Determine the (x, y) coordinate at the center of the cell enclosing the given text.  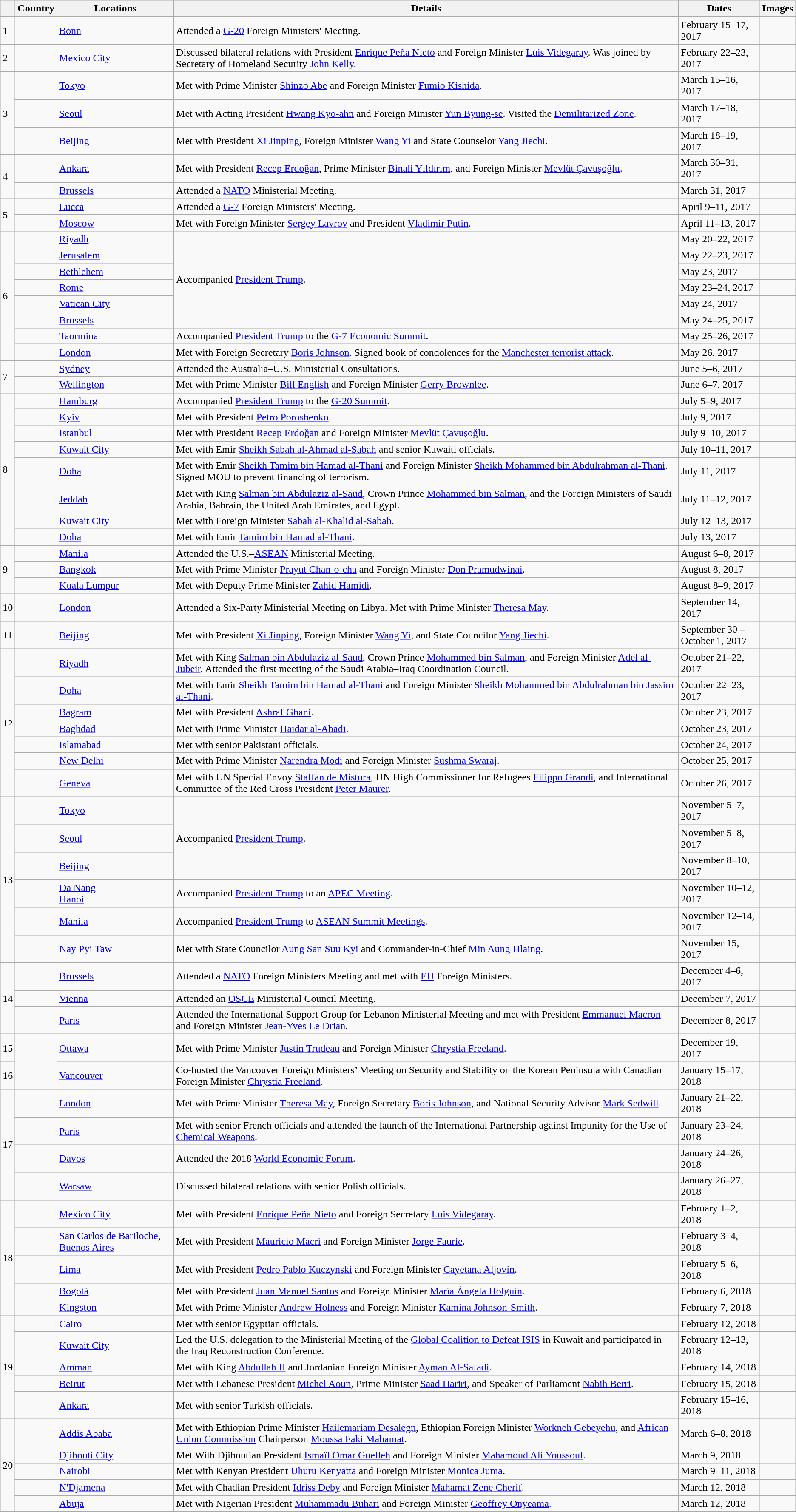
15 (8, 1048)
January 15–17, 2018 (719, 1075)
March 9, 2018 (719, 1455)
Attended a G-20 Foreign Ministers' Meeting. (426, 31)
Dates (719, 9)
Beirut (116, 1384)
February 1–2, 2018 (719, 1214)
May 24–25, 2017 (719, 320)
Details (426, 9)
Met with King Abdullah II and Jordanian Foreign Minister Ayman Al-Safadi. (426, 1367)
Bangkok (116, 570)
Met with President Xi Jinping, Foreign Minister Wang Yi, and State Councilor Yang Jiechi. (426, 635)
May 25–26, 2017 (719, 336)
3 (8, 113)
Baghdad (116, 729)
November 15, 2017 (719, 949)
July 12–13, 2017 (719, 521)
Bonn (116, 31)
Met with Prime Minister Shinzo Abe and Foreign Minister Fumio Kishida. (426, 86)
October 22–23, 2017 (719, 690)
December 4–6, 2017 (719, 977)
Attended a NATO Ministerial Meeting. (426, 190)
July 13, 2017 (719, 537)
Met with Lebanese President Michel Aoun, Prime Minister Saad Hariri, and Speaker of Parliament Nabih Berri. (426, 1384)
Sydney (116, 369)
6 (8, 295)
Met with President Petro Poroshenko. (426, 417)
October 21–22, 2017 (719, 663)
Kingston (116, 1307)
August 8, 2017 (719, 570)
Bagram (116, 712)
December 7, 2017 (719, 999)
11 (8, 635)
August 6–8, 2017 (719, 553)
Met with Prime Minister Andrew Holness and Foreign Minister Kamina Johnson-Smith. (426, 1307)
Met With Djiboutian President Ismaïl Omar Guelleh and Foreign Minister Mahamoud Ali Youssouf. (426, 1455)
December 8, 2017 (719, 1020)
July 11, 2017 (719, 471)
Accompanied President Trump to the G-7 Economic Summit. (426, 336)
Country (36, 9)
Met with Foreign Minister Sabah al-Khalid al-Sabah. (426, 521)
February 7, 2018 (719, 1307)
Accompanied President Trump to the G-20 Summit. (426, 401)
Attended a NATO Foreign Ministers Meeting and met with EU Foreign Ministers. (426, 977)
Met with Deputy Prime Minister Zahid Hamidi. (426, 586)
Locations (116, 9)
February 6, 2018 (719, 1291)
Met with senior Egyptian officials. (426, 1323)
February 15, 2018 (719, 1384)
Met with Prime Minister Justin Trudeau and Foreign Minister Chrystia Freeland. (426, 1048)
November 5–7, 2017 (719, 810)
March 6–8, 2018 (719, 1433)
March 31, 2017 (719, 190)
5 (8, 215)
12 (8, 723)
Istanbul (116, 433)
16 (8, 1075)
Attended a G-7 Foreign Ministers' Meeting. (426, 207)
March 30–31, 2017 (719, 168)
Attended the Australia–U.S. Ministerial Consultations. (426, 369)
Rome (116, 288)
February 12, 2018 (719, 1323)
Vienna (116, 999)
4 (8, 177)
July 5–9, 2017 (719, 401)
Met with President Enrique Peña Nieto and Foreign Secretary Luis Videgaray. (426, 1214)
June 6–7, 2017 (719, 385)
9 (8, 569)
13 (8, 879)
San Carlos de Bariloche, Buenos Aires (116, 1241)
Met with Prime Minister Prayut Chan-o-cha and Foreign Minister Don Pramudwinai. (426, 570)
October 24, 2017 (719, 745)
Met with Emir Sheikh Tamim bin Hamad al-Thani and Foreign Minister Sheikh Mohammed bin Abdulrahman bin Jassim al-Thani. (426, 690)
September 30 – October 1, 2017 (719, 635)
December 19, 2017 (719, 1048)
Vatican City (116, 304)
1 (8, 31)
Jeddah (116, 499)
Accompanied President Trump to ASEAN Summit Meetings. (426, 921)
Jerusalem (116, 255)
February 3–4, 2018 (719, 1241)
Hamburg (116, 401)
14 (8, 999)
Attended a Six-Party Ministerial Meeting on Libya. Met with Prime Minister Theresa May. (426, 608)
April 9–11, 2017 (719, 207)
Met with President Mauricio Macri and Foreign Minister Jorge Faurie. (426, 1241)
Images (778, 9)
January 24–26, 2018 (719, 1159)
Bogotá (116, 1291)
March 9–11, 2018 (719, 1471)
Met with Emir Tamim bin Hamad al-Thani. (426, 537)
Met with President Recep Erdoğan and Foreign Minister Mevlüt Çavuşoğlu. (426, 433)
19 (8, 1367)
20 (8, 1466)
January 21–22, 2018 (719, 1104)
Djibouti City (116, 1455)
Met with Kenyan President Uhuru Kenyatta and Foreign Minister Monica Juma. (426, 1471)
17 (8, 1145)
Met with Foreign Secretary Boris Johnson. Signed book of condolences for the Manchester terrorist attack. (426, 352)
Accompanied President Trump to an APEC Meeting. (426, 894)
Taormina (116, 336)
Vancouver (116, 1075)
Met with Foreign Minister Sergey Lavrov and President Vladimir Putin. (426, 223)
Bethlehem (116, 272)
October 25, 2017 (719, 761)
May 23–24, 2017 (719, 288)
March 18–19, 2017 (719, 141)
July 9, 2017 (719, 417)
New Delhi (116, 761)
Attended an OSCE Ministerial Council Meeting. (426, 999)
May 23, 2017 (719, 272)
July 9–10, 2017 (719, 433)
Attended the 2018 World Economic Forum. (426, 1159)
November 12–14, 2017 (719, 921)
Discussed bilateral relations with senior Polish officials. (426, 1186)
Lima (116, 1269)
February 15–17, 2017 (719, 31)
August 8–9, 2017 (719, 586)
April 11–13, 2017 (719, 223)
Met with senior Turkish officials. (426, 1405)
2 (8, 58)
May 24, 2017 (719, 304)
January 26–27, 2018 (719, 1186)
Warsaw (116, 1186)
18 (8, 1257)
Abuja (116, 1503)
N'Djamena (116, 1487)
Geneva (116, 783)
Met with Emir Sheikh Sabah al-Ahmad al-Sabah and senior Kuwaiti officials. (426, 449)
Met with Acting President Hwang Kyo-ahn and Foreign Minister Yun Byung-se. Visited the Demilitarized Zone. (426, 113)
February 22–23, 2017 (719, 58)
November 5–8, 2017 (719, 838)
7 (8, 377)
Met with President Ashraf Ghani. (426, 712)
Attended the U.S.–ASEAN Ministerial Meeting. (426, 553)
Moscow (116, 223)
Da NangHanoi (116, 894)
Met with Prime Minister Bill English and Foreign Minister Gerry Brownlee. (426, 385)
March 17–18, 2017 (719, 113)
February 15–16, 2018 (719, 1405)
February 14, 2018 (719, 1367)
Davos (116, 1159)
September 14, 2017 (719, 608)
Addis Ababa (116, 1433)
June 5–6, 2017 (719, 369)
July 11–12, 2017 (719, 499)
Met with President Xi Jinping, Foreign Minister Wang Yi and State Counselor Yang Jiechi. (426, 141)
8 (8, 469)
Wellington (116, 385)
Amman (116, 1367)
Lucca (116, 207)
Nay Pyi Taw (116, 949)
Met with Prime Minister Narendra Modi and Foreign Minister Sushma Swaraj. (426, 761)
Met with Prime Minister Haidar al-Abadi. (426, 729)
May 20–22, 2017 (719, 239)
Cairo (116, 1323)
Kuala Lumpur (116, 586)
Met with President Recep Erdoğan, Prime Minister Binali Yıldırım, and Foreign Minister Mevlüt Çavuşoğlu. (426, 168)
October 26, 2017 (719, 783)
May 22–23, 2017 (719, 255)
July 10–11, 2017 (719, 449)
Kyiv (116, 417)
November 8–10, 2017 (719, 865)
Islamabad (116, 745)
Nairobi (116, 1471)
Met with State Councilor Aung San Suu Kyi and Commander-in-Chief Min Aung Hlaing. (426, 949)
Ottawa (116, 1048)
Met with senior French officials and attended the launch of the International Partnership against Impunity for the Use of Chemical Weapons. (426, 1131)
10 (8, 608)
Met with President Juan Manuel Santos and Foreign Minister María Ángela Holguín. (426, 1291)
February 12–13, 2018 (719, 1346)
Met with President Pedro Pablo Kuczynski and Foreign Minister Cayetana Aljovín. (426, 1269)
February 5–6, 2018 (719, 1269)
January 23–24, 2018 (719, 1131)
Met with Prime Minister Theresa May, Foreign Secretary Boris Johnson, and National Security Advisor Mark Sedwill. (426, 1104)
Met with senior Pakistani officials. (426, 745)
May 26, 2017 (719, 352)
Met with Nigerian President Muhammadu Buhari and Foreign Minister Geoffrey Onyeama. (426, 1503)
November 10–12, 2017 (719, 894)
March 15–16, 2017 (719, 86)
Met with Chadian President Idriss Deby and Foreign Minister Mahamat Zene Cherif. (426, 1487)
